Scan for the cell matching the given text and deliver its (X, Y) coordinate at center. 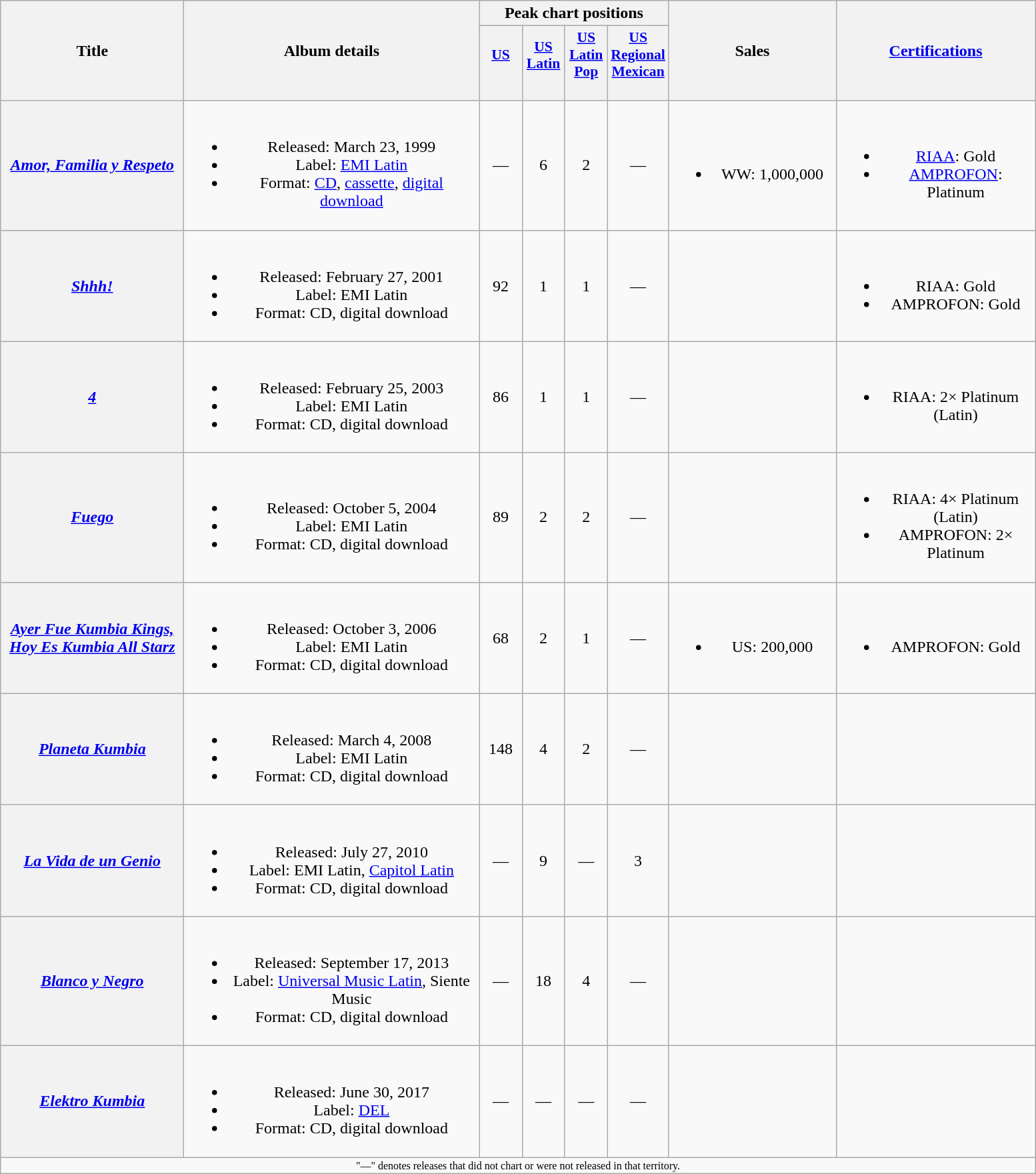
RIAA: GoldAMPROFON: Gold (936, 285)
Certifications (936, 51)
68 (501, 637)
Elektro Kumbia (92, 1101)
Blanco y Negro (92, 981)
RIAA: 2× Platinum (Latin) (936, 397)
RIAA: 4× Platinum (Latin)AMPROFON: 2× Platinum (936, 517)
6 (543, 165)
86 (501, 397)
US Latin Pop (586, 63)
Amor, Familia y Respeto (92, 165)
Planeta Kumbia (92, 749)
92 (501, 285)
Released: September 17, 2013Label: Universal Music Latin, Siente MusicFormat: CD, digital download (332, 981)
Released: October 5, 2004Label: EMI LatinFormat: CD, digital download (332, 517)
3 (638, 860)
18 (543, 981)
US: 200,000 (752, 637)
148 (501, 749)
Fuego (92, 517)
Shhh! (92, 285)
US Latin (543, 63)
9 (543, 860)
US Regional Mexican (638, 63)
RIAA: GoldAMPROFON: Platinum (936, 165)
"—" denotes releases that did not chart or were not released in that territory. (518, 1165)
Released: March 23, 1999Label: EMI LatinFormat: CD, cassette, digital download (332, 165)
WW: 1,000,000 (752, 165)
AMPROFON: Gold (936, 637)
Released: February 25, 2003Label: EMI LatinFormat: CD, digital download (332, 397)
Sales (752, 51)
Released: October 3, 2006Label: EMI LatinFormat: CD, digital download (332, 637)
Released: March 4, 2008Label: EMI LatinFormat: CD, digital download (332, 749)
89 (501, 517)
Ayer Fue Kumbia Kings, Hoy Es Kumbia All Starz (92, 637)
Album details (332, 51)
US (501, 63)
Released: February 27, 2001Label: EMI LatinFormat: CD, digital download (332, 285)
Released: June 30, 2017Label: DELFormat: CD, digital download (332, 1101)
Released: July 27, 2010Label: EMI Latin, Capitol LatinFormat: CD, digital download (332, 860)
Peak chart positions (574, 13)
Title (92, 51)
La Vida de un Genio (92, 860)
